Find where the given text appears and provide that cell's center as (x, y) coordinate. 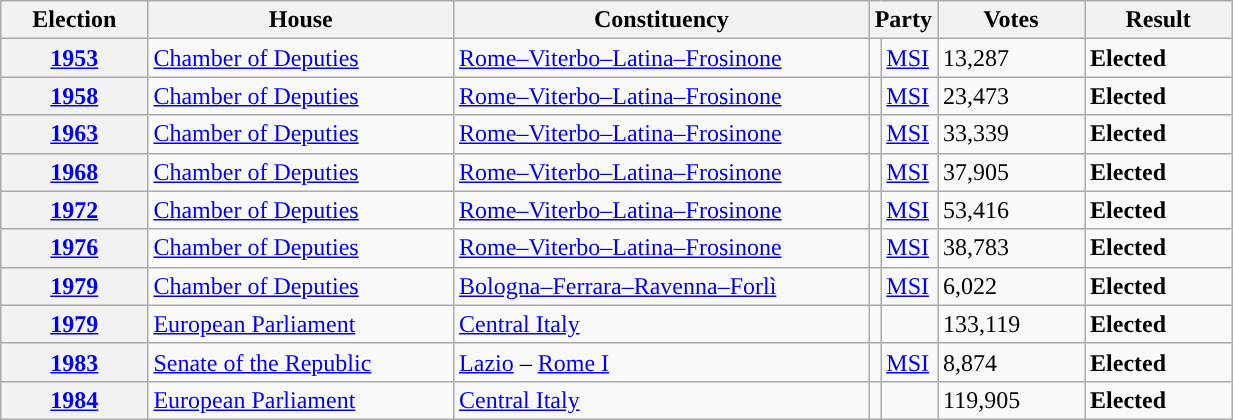
Senate of the Republic (301, 362)
33,339 (1012, 134)
Result (1158, 20)
Party (903, 20)
23,473 (1012, 96)
House (301, 20)
1984 (74, 400)
Constituency (662, 20)
1963 (74, 134)
133,119 (1012, 324)
Lazio – Rome I (662, 362)
6,022 (1012, 286)
Bologna–Ferrara–Ravenna–Forlì (662, 286)
13,287 (1012, 58)
1953 (74, 58)
Votes (1012, 20)
38,783 (1012, 248)
1976 (74, 248)
1972 (74, 210)
1968 (74, 172)
Election (74, 20)
119,905 (1012, 400)
1958 (74, 96)
37,905 (1012, 172)
1983 (74, 362)
8,874 (1012, 362)
53,416 (1012, 210)
